Scan for the cell matching the given text and deliver its [x, y] coordinate at center. 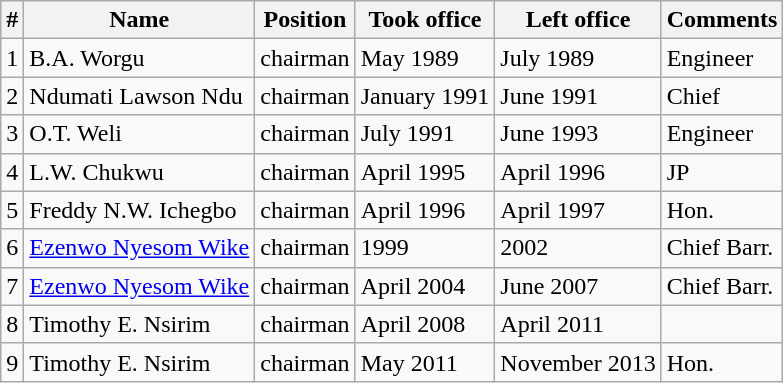
1 [12, 58]
5 [12, 210]
July 1991 [425, 134]
8 [12, 324]
June 1993 [578, 134]
4 [12, 172]
April 2011 [578, 324]
April 2008 [425, 324]
May 2011 [425, 362]
June 1991 [578, 96]
June 2007 [578, 286]
6 [12, 248]
July 1989 [578, 58]
April 1997 [578, 210]
2 [12, 96]
9 [12, 362]
November 2013 [578, 362]
May 1989 [425, 58]
3 [12, 134]
Ndumati Lawson Ndu [140, 96]
1999 [425, 248]
Comments [722, 20]
2002 [578, 248]
# [12, 20]
Left office [578, 20]
Position [305, 20]
O.T. Weli [140, 134]
April 2004 [425, 286]
April 1995 [425, 172]
L.W. Chukwu [140, 172]
JP [722, 172]
January 1991 [425, 96]
Name [140, 20]
B.A. Worgu [140, 58]
Chief [722, 96]
7 [12, 286]
Took office [425, 20]
Freddy N.W. Ichegbo [140, 210]
